Pinpoint the cell where the given text exists, returning its (x, y) midpoint coordinate. 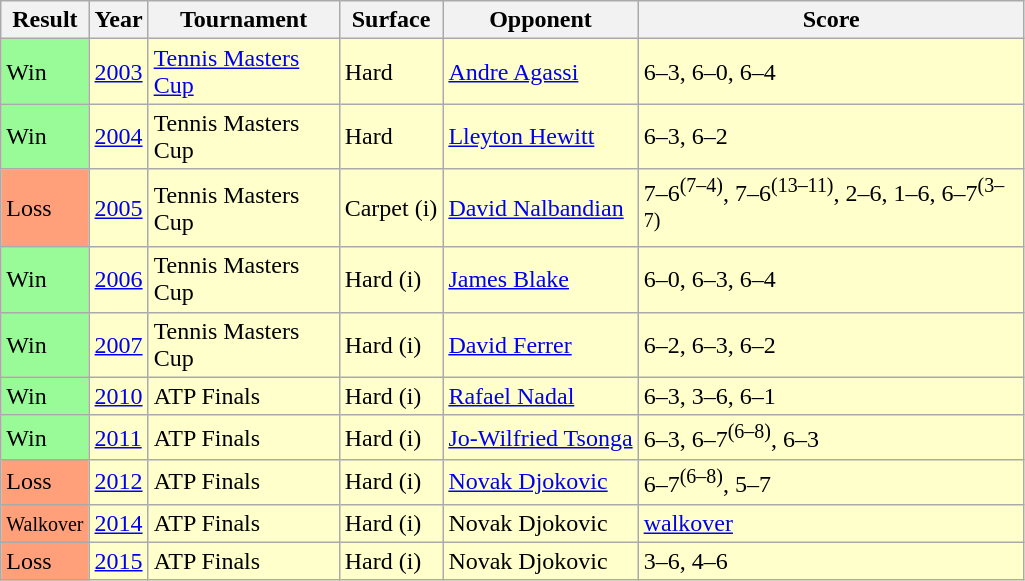
2011 (118, 438)
2012 (118, 482)
Tournament (244, 20)
Walkover (45, 523)
Score (831, 20)
James Blake (540, 280)
6–0, 6–3, 6–4 (831, 280)
David Nalbandian (540, 208)
Lleyton Hewitt (540, 136)
6–7(6–8), 5–7 (831, 482)
Rafael Nadal (540, 396)
Result (45, 20)
Jo-Wilfried Tsonga (540, 438)
3–6, 4–6 (831, 561)
Surface (391, 20)
David Ferrer (540, 344)
Year (118, 20)
6–3, 3–6, 6–1 (831, 396)
2003 (118, 72)
6–2, 6–3, 6–2 (831, 344)
6–3, 6–2 (831, 136)
Carpet (i) (391, 208)
Andre Agassi (540, 72)
2014 (118, 523)
2006 (118, 280)
7–6(7–4), 7–6(13–11), 2–6, 1–6, 6–7(3–7) (831, 208)
2010 (118, 396)
2005 (118, 208)
6–3, 6–0, 6–4 (831, 72)
2007 (118, 344)
Opponent (540, 20)
2004 (118, 136)
6–3, 6–7(6–8), 6–3 (831, 438)
2015 (118, 561)
walkover (831, 523)
